Detect which cell encompasses the target text, then output its [X, Y] center coordinate. 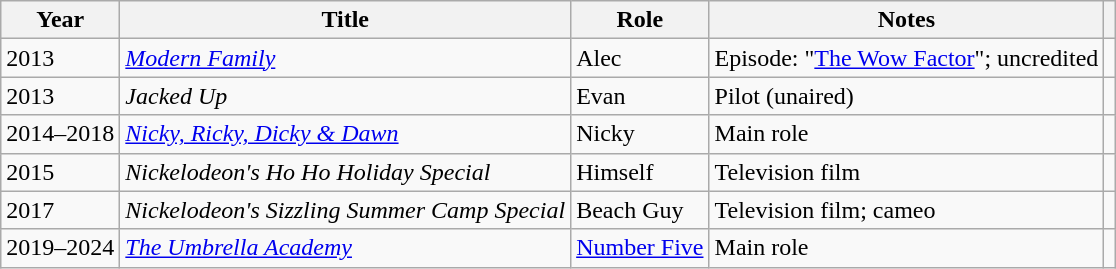
Title [346, 20]
Television film; cameo [906, 210]
Beach Guy [640, 210]
Modern Family [346, 58]
Nickelodeon's Ho Ho Holiday Special [346, 172]
Number Five [640, 248]
Nicky, Ricky, Dicky & Dawn [346, 134]
Television film [906, 172]
The Umbrella Academy [346, 248]
Jacked Up [346, 96]
2015 [60, 172]
Episode: "The Wow Factor"; uncredited [906, 58]
Alec [640, 58]
2014–2018 [60, 134]
Nicky [640, 134]
Pilot (unaired) [906, 96]
Evan [640, 96]
2017 [60, 210]
2019–2024 [60, 248]
Nickelodeon's Sizzling Summer Camp Special [346, 210]
Notes [906, 20]
Himself [640, 172]
Role [640, 20]
Year [60, 20]
